Detect which cell encompasses the target text, then output its [x, y] center coordinate. 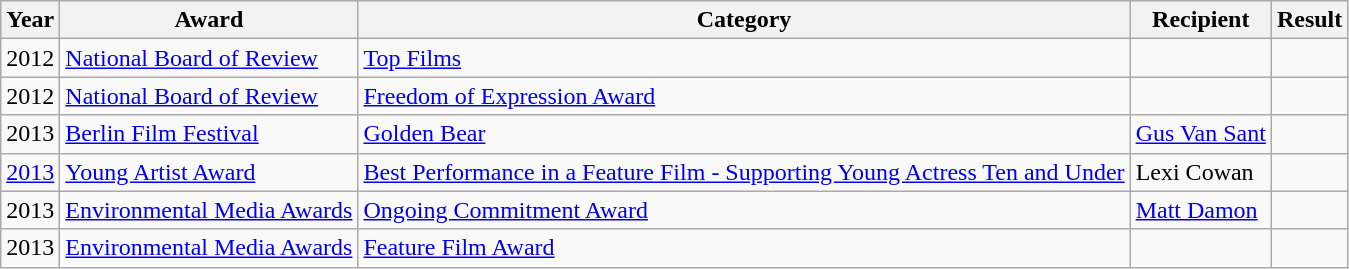
Matt Damon [1200, 210]
Gus Van Sant [1200, 134]
Ongoing Commitment Award [744, 210]
Best Performance in a Feature Film - Supporting Young Actress Ten and Under [744, 172]
Berlin Film Festival [209, 134]
Lexi Cowan [1200, 172]
Category [744, 20]
Freedom of Expression Award [744, 96]
Award [209, 20]
Feature Film Award [744, 248]
Recipient [1200, 20]
Top Films [744, 58]
Young Artist Award [209, 172]
Result [1309, 20]
Year [30, 20]
Golden Bear [744, 134]
